Return (X, Y) of the center of cell containing provided text 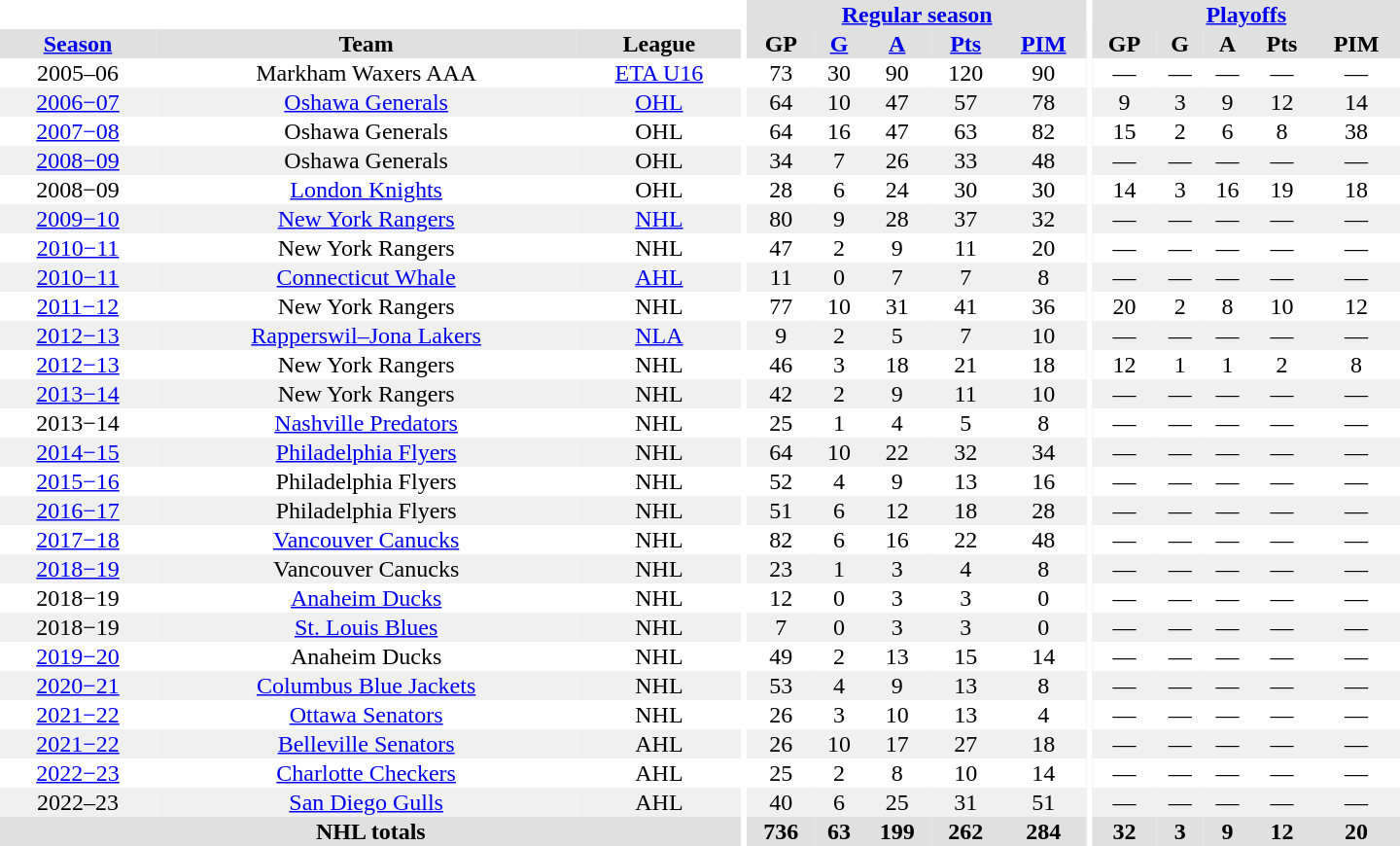
2011−12 (78, 306)
League (659, 44)
52 (781, 481)
17 (896, 744)
Nashville Predators (366, 423)
2016−17 (78, 511)
Ottawa Senators (366, 715)
Season (78, 44)
Markham Waxers AAA (366, 73)
80 (781, 219)
78 (1043, 102)
San Diego Gulls (366, 802)
262 (965, 831)
37 (965, 219)
2020−21 (78, 686)
2022−23 (78, 773)
24 (896, 190)
NLA (659, 335)
Playoffs (1246, 15)
41 (965, 306)
120 (965, 73)
38 (1356, 131)
27 (965, 744)
2009−10 (78, 219)
Rapperswil–Jona Lakers (366, 335)
57 (965, 102)
Team (366, 44)
21 (965, 365)
284 (1043, 831)
2015−16 (78, 481)
73 (781, 73)
40 (781, 802)
2007−08 (78, 131)
23 (781, 569)
199 (896, 831)
19 (1281, 190)
2017−18 (78, 540)
London Knights (366, 190)
Regular season (917, 15)
2022–23 (78, 802)
2019−20 (78, 656)
46 (781, 365)
Connecticut Whale (366, 277)
53 (781, 686)
2006−07 (78, 102)
NHL totals (371, 831)
Belleville Senators (366, 744)
St. Louis Blues (366, 627)
33 (965, 160)
77 (781, 306)
36 (1043, 306)
Charlotte Checkers (366, 773)
2014−15 (78, 452)
ETA U16 (659, 73)
42 (781, 394)
736 (781, 831)
Columbus Blue Jackets (366, 686)
2005–06 (78, 73)
49 (781, 656)
